Provide the (X, Y) coordinate of the cell's center where the given text is located.  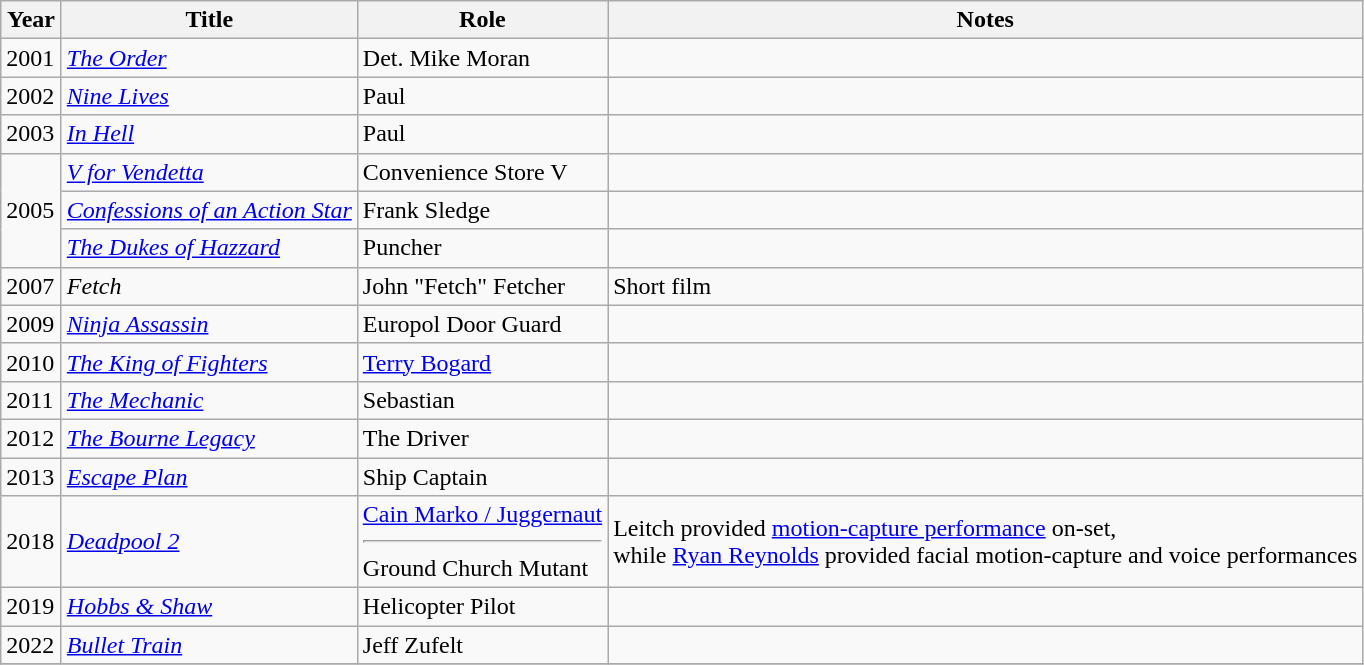
Europol Door Guard (482, 324)
Deadpool 2 (209, 542)
The King of Fighters (209, 362)
Role (482, 20)
Jeff Zufelt (482, 645)
Nine Lives (209, 96)
Escape Plan (209, 477)
2012 (32, 438)
The Driver (482, 438)
Terry Bogard (482, 362)
Bullet Train (209, 645)
2002 (32, 96)
In Hell (209, 134)
Puncher (482, 248)
2009 (32, 324)
2019 (32, 607)
Fetch (209, 286)
Ship Captain (482, 477)
The Order (209, 58)
Year (32, 20)
Ninja Assassin (209, 324)
The Dukes of Hazzard (209, 248)
Frank Sledge (482, 210)
Title (209, 20)
The Mechanic (209, 400)
2005 (32, 210)
Hobbs & Shaw (209, 607)
2001 (32, 58)
2022 (32, 645)
Helicopter Pilot (482, 607)
Short film (986, 286)
2018 (32, 542)
John "Fetch" Fetcher (482, 286)
2011 (32, 400)
V for Vendetta (209, 172)
Cain Marko / Juggernaut Ground Church Mutant (482, 542)
2007 (32, 286)
Convenience Store V (482, 172)
Sebastian (482, 400)
2003 (32, 134)
2010 (32, 362)
Det. Mike Moran (482, 58)
Confessions of an Action Star (209, 210)
Leitch provided motion-capture performance on-set,while Ryan Reynolds provided facial motion-capture and voice performances (986, 542)
Notes (986, 20)
2013 (32, 477)
The Bourne Legacy (209, 438)
